Detect which cell encompasses the target text, then output its [X, Y] center coordinate. 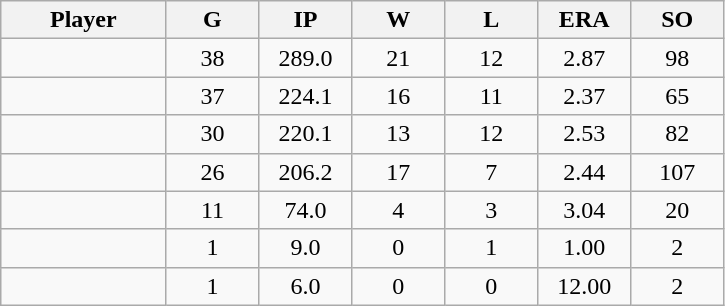
13 [398, 134]
3 [492, 210]
ERA [584, 20]
3.04 [584, 210]
2.87 [584, 58]
1.00 [584, 248]
206.2 [306, 172]
74.0 [306, 210]
9.0 [306, 248]
26 [212, 172]
220.1 [306, 134]
7 [492, 172]
38 [212, 58]
SO [678, 20]
30 [212, 134]
2.37 [584, 96]
2.44 [584, 172]
12.00 [584, 286]
98 [678, 58]
16 [398, 96]
G [212, 20]
4 [398, 210]
224.1 [306, 96]
289.0 [306, 58]
L [492, 20]
17 [398, 172]
2.53 [584, 134]
107 [678, 172]
20 [678, 210]
W [398, 20]
Player [84, 20]
82 [678, 134]
65 [678, 96]
37 [212, 96]
IP [306, 20]
21 [398, 58]
6.0 [306, 286]
